Detect which cell encompasses the target text, then output its (X, Y) center coordinate. 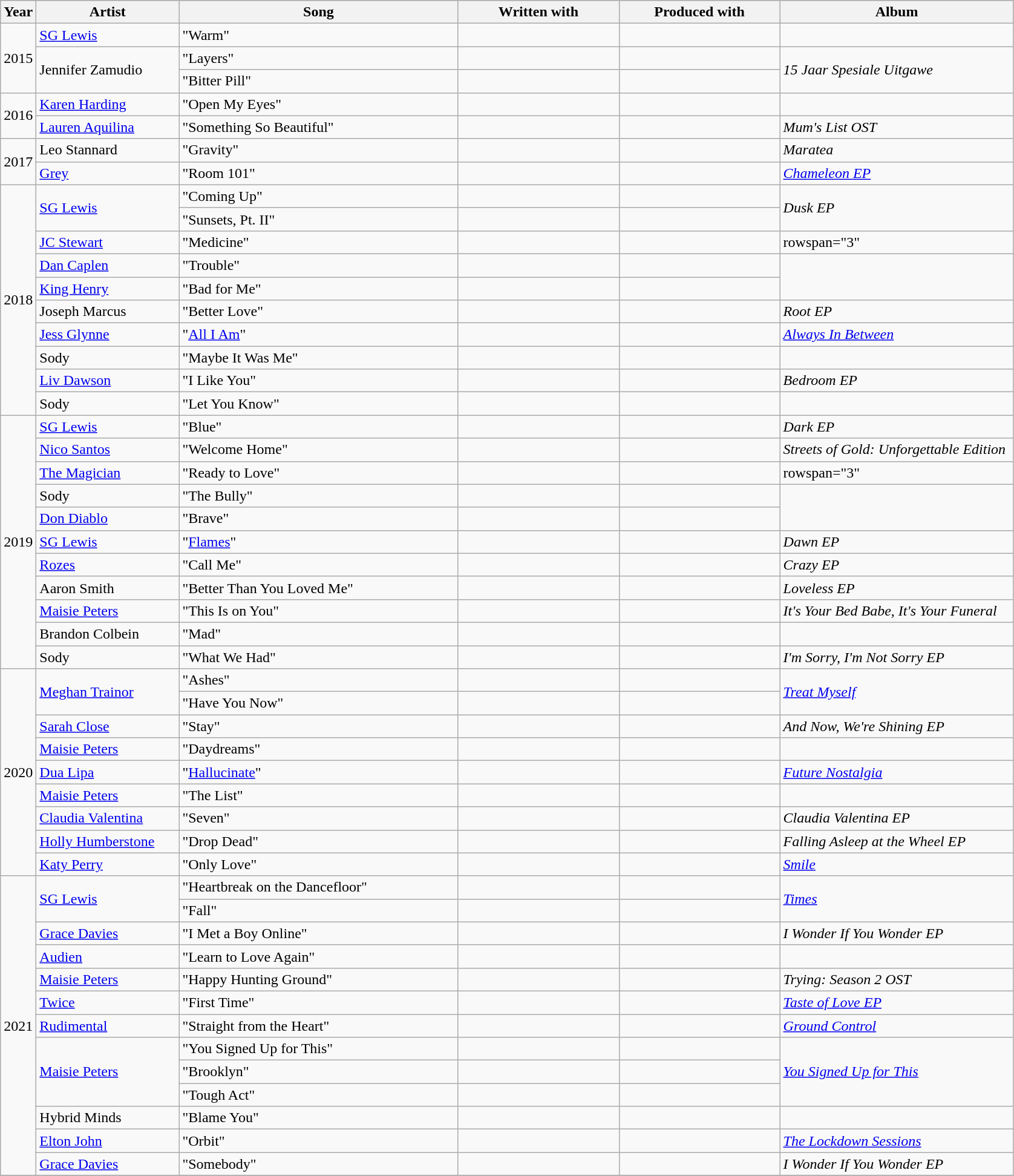
Rozes (108, 565)
Dan Caplen (108, 265)
"Blue" (318, 427)
2018 (18, 300)
"Orbit" (318, 1141)
"What We Had" (318, 657)
"This Is on You" (318, 611)
Lauren Aquilina (108, 127)
2019 (18, 542)
"Happy Hunting Ground" (318, 979)
"Better Love" (318, 312)
Produced with (699, 12)
"I Like You" (318, 381)
"Straight from the Heart" (318, 1026)
Brandon Colbein (108, 634)
"Medicine" (318, 242)
Bedroom EP (897, 381)
Rudimental (108, 1026)
"Somebody" (318, 1164)
"Ashes" (318, 680)
Twice (108, 1002)
Joseph Marcus (108, 312)
Liv Dawson (108, 381)
Leo Stannard (108, 150)
Trying: Season 2 OST (897, 979)
"The Bully" (318, 496)
Aaron Smith (108, 588)
Ground Control (897, 1026)
Artist (108, 12)
"Something So Beautiful" (318, 127)
Karen Harding (108, 104)
Crazy EP (897, 565)
"Layers" (318, 58)
I'm Sorry, I'm Not Sorry EP (897, 657)
"Welcome Home" (318, 450)
Katy Perry (108, 864)
"Let You Know" (318, 404)
2017 (18, 162)
"Maybe It Was Me" (318, 358)
Claudia Valentina (108, 818)
And Now, We're Shining EP (897, 726)
15 Jaar Spesiale Uitgawe (897, 70)
"First Time" (318, 1002)
2020 (18, 772)
It's Your Bed Babe, It's Your Funeral (897, 611)
"Seven" (318, 818)
Mum's List OST (897, 127)
Dua Lipa (108, 772)
2021 (18, 1025)
The Magician (108, 473)
Nico Santos (108, 450)
Sarah Close (108, 726)
"Gravity" (318, 150)
Song (318, 12)
Root EP (897, 312)
Times (897, 899)
"Learn to Love Again" (318, 956)
"Blame You" (318, 1118)
"Trouble" (318, 265)
"Open My Eyes" (318, 104)
Smile (897, 864)
Dawn EP (897, 542)
Grey (108, 173)
2016 (18, 116)
Loveless EP (897, 588)
"Daydreams" (318, 749)
"Have You Now" (318, 703)
The Lockdown Sessions (897, 1141)
"Flames" (318, 542)
Elton John (108, 1141)
Falling Asleep at the Wheel EP (897, 841)
"Sunsets, Pt. II" (318, 219)
Don Diablo (108, 519)
Audien (108, 956)
Claudia Valentina EP (897, 818)
"Hallucinate" (318, 772)
Meghan Trainor (108, 692)
"Bitter Pill" (318, 81)
Jess Glynne (108, 335)
"Room 101" (318, 173)
"Brave" (318, 519)
Written with (538, 12)
"Fall" (318, 910)
Holly Humberstone (108, 841)
Jennifer Zamudio (108, 70)
"Brooklyn" (318, 1072)
Taste of Love EP (897, 1002)
"Call Me" (318, 565)
"Ready to Love" (318, 473)
King Henry (108, 289)
"You Signed Up for This" (318, 1049)
JC Stewart (108, 242)
Streets of Gold: Unforgettable Edition (897, 450)
Maratea (897, 150)
"Warm" (318, 35)
"Drop Dead" (318, 841)
Album (897, 12)
"All I Am" (318, 335)
Future Nostalgia (897, 772)
2015 (18, 58)
Treat Myself (897, 692)
"Heartbreak on the Dancefloor" (318, 887)
Hybrid Minds (108, 1118)
Always In Between (897, 335)
"Better Than You Loved Me" (318, 588)
You Signed Up for This (897, 1072)
"Bad for Me" (318, 289)
"Stay" (318, 726)
"Only Love" (318, 864)
Chameleon EP (897, 173)
"Coming Up" (318, 196)
Dusk EP (897, 208)
"Mad" (318, 634)
"I Met a Boy Online" (318, 933)
"The List" (318, 795)
Dark EP (897, 427)
Year (18, 12)
"Tough Act" (318, 1095)
